Return the [X, Y] coordinate for the center point of the cell that contains the specified text.  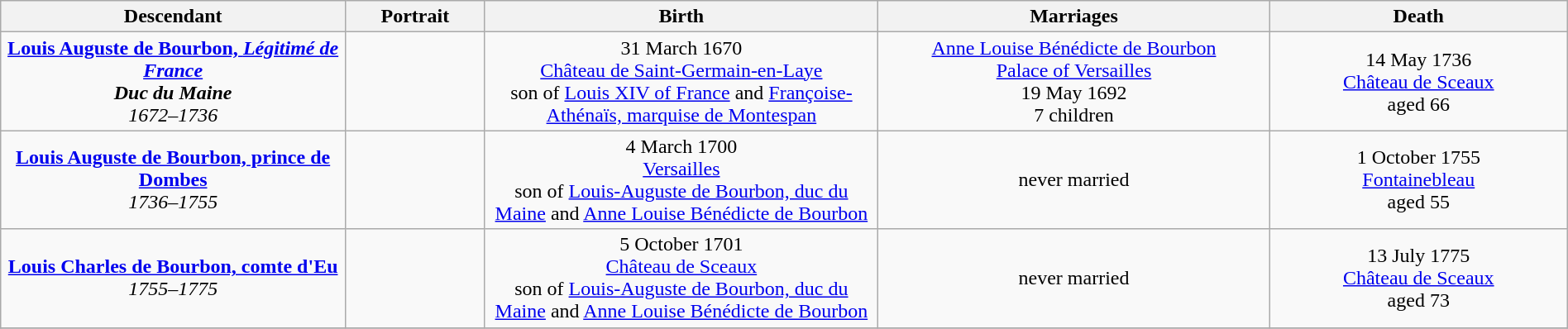
13 July 1775Château de Sceauxaged 73 [1418, 278]
14 May 1736Château de Sceauxaged 66 [1418, 81]
1 October 1755Fontainebleauaged 55 [1418, 180]
Louis Auguste de Bourbon, Légitimé de FranceDuc du Maine1672–1736 [174, 81]
Anne Louise Bénédicte de BourbonPalace of Versailles19 May 16927 children [1074, 81]
31 March 1670Château de Saint-Germain-en-Layeson of Louis XIV of France and Françoise-Athénaïs, marquise de Montespan [681, 81]
Descendant [174, 17]
Louis Auguste de Bourbon, prince de Dombes1736–1755 [174, 180]
Portrait [415, 17]
Birth [681, 17]
Death [1418, 17]
4 March 1700Versaillesson of Louis-Auguste de Bourbon, duc du Maine and Anne Louise Bénédicte de Bourbon [681, 180]
Marriages [1074, 17]
Louis Charles de Bourbon, comte d'Eu1755–1775 [174, 278]
5 October 1701Château de Sceauxson of Louis-Auguste de Bourbon, duc du Maine and Anne Louise Bénédicte de Bourbon [681, 278]
